Return [X, Y] of the center of cell containing provided text 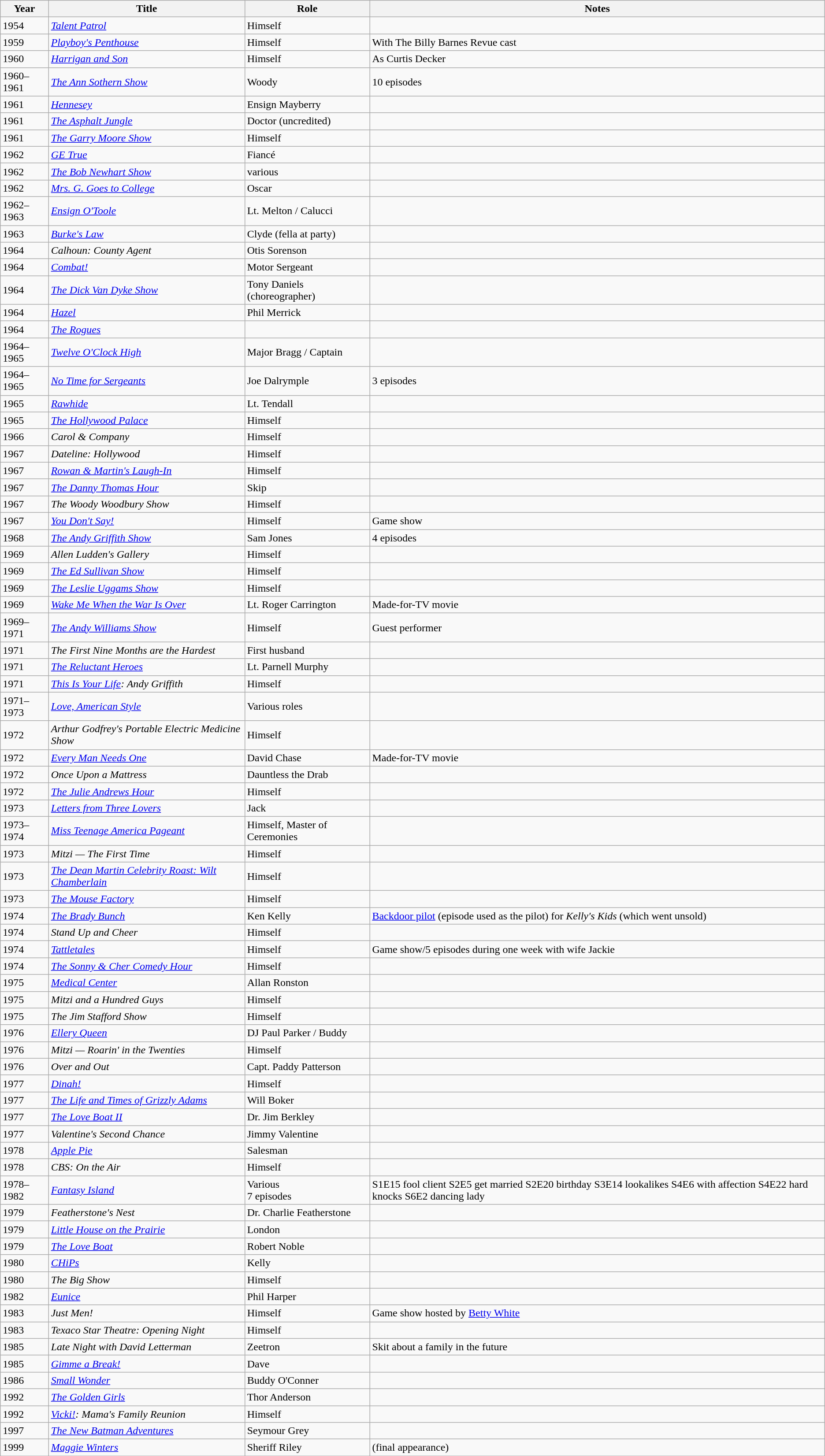
The Dick Van Dyke Show [146, 290]
Small Wonder [146, 1380]
Ellery Queen [146, 1033]
Guest performer [597, 627]
Apple Pie [146, 1151]
Letters from Three Lovers [146, 808]
Every Man Needs One [146, 758]
The Danny Thomas Hour [146, 487]
Rowan & Martin's Laugh-In [146, 471]
Calhoun: County Agent [146, 251]
Clyde (fella at party) [307, 234]
Combat! [146, 267]
1982 [25, 1297]
Game show/5 episodes during one week with wife Jackie [597, 949]
The Mouse Factory [146, 899]
The Hollywood Palace [146, 420]
The Brady Bunch [146, 916]
The Ann Sothern Show [146, 82]
Hennesey [146, 104]
1962–1963 [25, 211]
As Curtis Decker [597, 59]
1968 [25, 538]
Little House on the Prairie [146, 1230]
Eunice [146, 1297]
The Ed Sullivan Show [146, 571]
Dr. Charlie Featherstone [307, 1213]
Lt. Roger Carrington [307, 605]
1960–1961 [25, 82]
Major Bragg / Captain [307, 352]
David Chase [307, 758]
Title [146, 9]
(final appearance) [597, 1448]
GE True [146, 155]
Ensign Mayberry [307, 104]
Texaco Star Theatre: Opening Night [146, 1330]
Sam Jones [307, 538]
Maggie Winters [146, 1448]
Woody [307, 82]
Stand Up and Cheer [146, 933]
Various roles [307, 707]
Medical Center [146, 983]
Robert Noble [307, 1246]
Twelve O'Clock High [146, 352]
1959 [25, 42]
Will Boker [307, 1100]
Mrs. G. Goes to College [146, 188]
Dave [307, 1363]
1997 [25, 1431]
1966 [25, 437]
The Julie Andrews Hour [146, 791]
Mitzi and a Hundred Guys [146, 1000]
The Sonny & Cher Comedy Hour [146, 966]
Otis Sorenson [307, 251]
Vicki!: Mama's Family Reunion [146, 1414]
The Asphalt Jungle [146, 121]
First husband [307, 650]
The Golden Girls [146, 1397]
CBS: On the Air [146, 1167]
Dinah! [146, 1083]
Hazel [146, 313]
3 episodes [597, 381]
The Woody Woodbury Show [146, 504]
Game show hosted by Betty White [597, 1313]
Skit about a family in the future [597, 1347]
Wake Me When the War Is Over [146, 605]
You Don't Say! [146, 521]
The New Batman Adventures [146, 1431]
Ken Kelly [307, 916]
Fiancé [307, 155]
Seymour Grey [307, 1431]
1963 [25, 234]
various [307, 171]
The Big Show [146, 1280]
Game show [597, 521]
Dauntless the Drab [307, 774]
Thor Anderson [307, 1397]
Carol & Company [146, 437]
The Life and Times of Grizzly Adams [146, 1100]
Ensign O'Toole [146, 211]
The Reluctant Heroes [146, 667]
Tattletales [146, 949]
S1E15 fool client S2E5 get married S2E20 birthday S3E14 lookalikes S4E6 with affection S4E22 hard knocks S6E2 dancing lady [597, 1190]
The Andy Williams Show [146, 627]
With The Billy Barnes Revue cast [597, 42]
Dateline: Hollywood [146, 454]
Jimmy Valentine [307, 1134]
Motor Sergeant [307, 267]
Salesman [307, 1151]
Kelly [307, 1263]
Rawhide [146, 404]
CHiPs [146, 1263]
Allan Ronston [307, 983]
Valentine's Second Chance [146, 1134]
1971–1973 [25, 707]
1986 [25, 1380]
Lt. Tendall [307, 404]
The Leslie Uggams Show [146, 588]
No Time for Sergeants [146, 381]
Mitzi — The First Time [146, 853]
The Jim Stafford Show [146, 1016]
London [307, 1230]
Capt. Paddy Patterson [307, 1067]
Lt. Parnell Murphy [307, 667]
The Love Boat [146, 1246]
1973–1974 [25, 831]
Featherstone's Nest [146, 1213]
Talent Patrol [146, 26]
Various7 episodes [307, 1190]
Sheriff Riley [307, 1448]
Just Men! [146, 1313]
Lt. Melton / Calucci [307, 211]
The Andy Griffith Show [146, 538]
Buddy O'Conner [307, 1380]
Role [307, 9]
Phil Harper [307, 1297]
1954 [25, 26]
1978–1982 [25, 1190]
The Garry Moore Show [146, 138]
Allen Ludden's Gallery [146, 555]
Playboy's Penthouse [146, 42]
1969–1971 [25, 627]
The Bob Newhart Show [146, 171]
The Dean Martin Celebrity Roast: Wilt Chamberlain [146, 877]
Year [25, 9]
Gimme a Break! [146, 1363]
Zeetron [307, 1347]
1960 [25, 59]
This Is Your Life: Andy Griffith [146, 684]
The Rogues [146, 330]
1999 [25, 1448]
DJ Paul Parker / Buddy [307, 1033]
Love, American Style [146, 707]
Backdoor pilot (episode used as the pilot) for Kelly's Kids (which went unsold) [597, 916]
Over and Out [146, 1067]
Late Night with David Letterman [146, 1347]
Miss Teenage America Pageant [146, 831]
Phil Merrick [307, 313]
The Love Boat II [146, 1117]
Dr. Jim Berkley [307, 1117]
Burke's Law [146, 234]
Joe Dalrymple [307, 381]
Notes [597, 9]
The First Nine Months are the Hardest [146, 650]
4 episodes [597, 538]
Tony Daniels (choreographer) [307, 290]
Doctor (uncredited) [307, 121]
Once Upon a Mattress [146, 774]
10 episodes [597, 82]
Mitzi — Roarin' in the Twenties [146, 1050]
Harrigan and Son [146, 59]
Fantasy Island [146, 1190]
Jack [307, 808]
Oscar [307, 188]
Himself, Master of Ceremonies [307, 831]
Arthur Godfrey's Portable Electric Medicine Show [146, 735]
Skip [307, 487]
